Capture the cell that displays the provided text and extract its [X, Y] central coordinate. 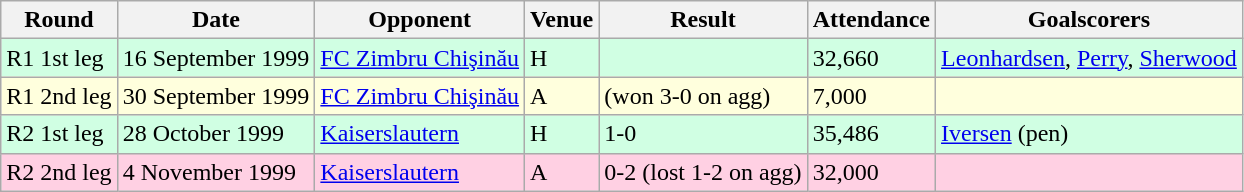
16 September 1999 [216, 58]
R2 1st leg [59, 134]
Goalscorers [1090, 20]
R2 2nd leg [59, 172]
Result [703, 20]
R1 1st leg [59, 58]
7,000 [871, 96]
Attendance [871, 20]
35,486 [871, 134]
Leonhardsen, Perry, Sherwood [1090, 58]
32,000 [871, 172]
Venue [562, 20]
1-0 [703, 134]
Iversen (pen) [1090, 134]
(won 3-0 on agg) [703, 96]
R1 2nd leg [59, 96]
0-2 (lost 1-2 on agg) [703, 172]
Opponent [420, 20]
Round [59, 20]
Date [216, 20]
28 October 1999 [216, 134]
30 September 1999 [216, 96]
4 November 1999 [216, 172]
32,660 [871, 58]
